Return the (X, Y) coordinate for the center point of the cell that contains the specified text.  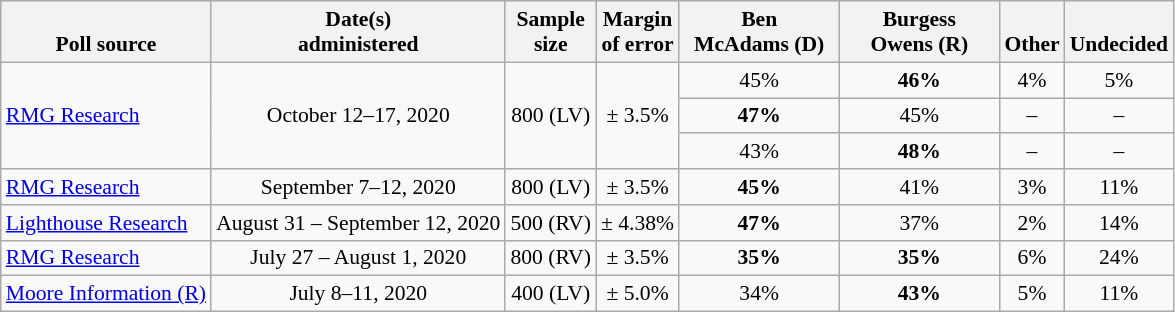
14% (1119, 223)
Samplesize (550, 32)
July 8–11, 2020 (358, 294)
± 5.0% (638, 294)
500 (RV) (550, 223)
August 31 – September 12, 2020 (358, 223)
BenMcAdams (D) (759, 32)
46% (919, 80)
Lighthouse Research (106, 223)
Marginof error (638, 32)
24% (1119, 258)
400 (LV) (550, 294)
48% (919, 152)
July 27 – August 1, 2020 (358, 258)
800 (RV) (550, 258)
2% (1032, 223)
3% (1032, 187)
4% (1032, 80)
Undecided (1119, 32)
37% (919, 223)
34% (759, 294)
± 4.38% (638, 223)
41% (919, 187)
Other (1032, 32)
Moore Information (R) (106, 294)
6% (1032, 258)
BurgessOwens (R) (919, 32)
Poll source (106, 32)
Date(s)administered (358, 32)
September 7–12, 2020 (358, 187)
October 12–17, 2020 (358, 116)
